Scan for the cell matching the given text and deliver its (X, Y) coordinate at center. 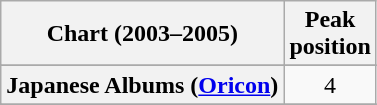
Japanese Albums (Oricon) (142, 85)
Peakposition (330, 34)
4 (330, 85)
Chart (2003–2005) (142, 34)
